Find where the given text appears and provide that cell's center as (X, Y) coordinate. 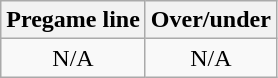
Pregame line (74, 20)
Over/under (210, 20)
